Search for the cell housing the specified text and yield its (x, y) center coordinate. 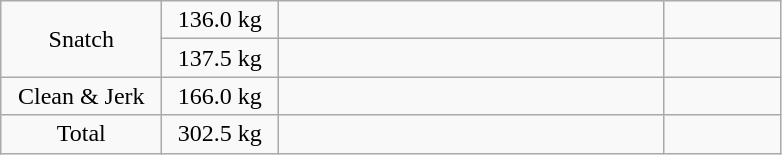
166.0 kg (220, 96)
136.0 kg (220, 20)
Clean & Jerk (82, 96)
137.5 kg (220, 58)
302.5 kg (220, 134)
Total (82, 134)
Snatch (82, 39)
